Output the [X, Y] coordinate of the center of the cell containing the given text.  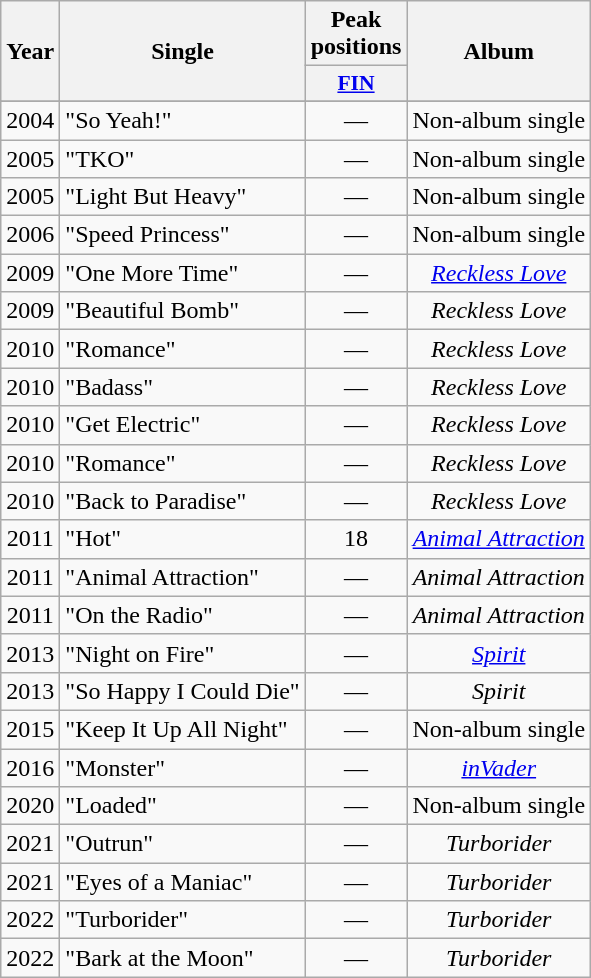
"Turborider" [182, 920]
2015 [30, 729]
"Speed Princess" [182, 235]
2020 [30, 806]
"Beautiful Bomb" [182, 311]
"Keep It Up All Night" [182, 729]
"Night on Fire" [182, 653]
"One More Time" [182, 273]
"Loaded" [182, 806]
Peak positions [356, 34]
"Eyes of a Maniac" [182, 882]
inVader [499, 767]
"Badass" [182, 387]
Album [499, 52]
"Get Electric" [182, 425]
"Hot" [182, 539]
2004 [30, 120]
"TKO" [182, 159]
Single [182, 52]
"Bark at the Moon" [182, 958]
"Monster" [182, 767]
2006 [30, 235]
"Animal Attraction" [182, 577]
"So Yeah!" [182, 120]
2016 [30, 767]
18 [356, 539]
FIN [356, 84]
"So Happy I Could Die" [182, 691]
"On the Radio" [182, 615]
"Back to Paradise" [182, 501]
"Light But Heavy" [182, 197]
"Outrun" [182, 844]
Year [30, 52]
